For the text-containing cell, return its midpoint in [x, y] coordinate format. 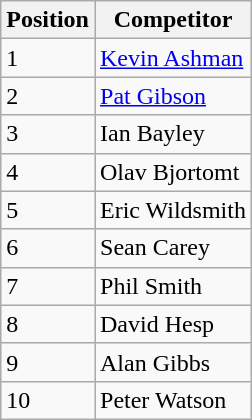
Olav Bjortomt [172, 172]
9 [48, 362]
2 [48, 96]
6 [48, 248]
10 [48, 400]
8 [48, 324]
3 [48, 134]
1 [48, 58]
Pat Gibson [172, 96]
4 [48, 172]
5 [48, 210]
David Hesp [172, 324]
Eric Wildsmith [172, 210]
Phil Smith [172, 286]
Ian Bayley [172, 134]
Peter Watson [172, 400]
Position [48, 20]
Alan Gibbs [172, 362]
7 [48, 286]
Sean Carey [172, 248]
Competitor [172, 20]
Kevin Ashman [172, 58]
